For the text-containing cell, return its midpoint in (x, y) coordinate format. 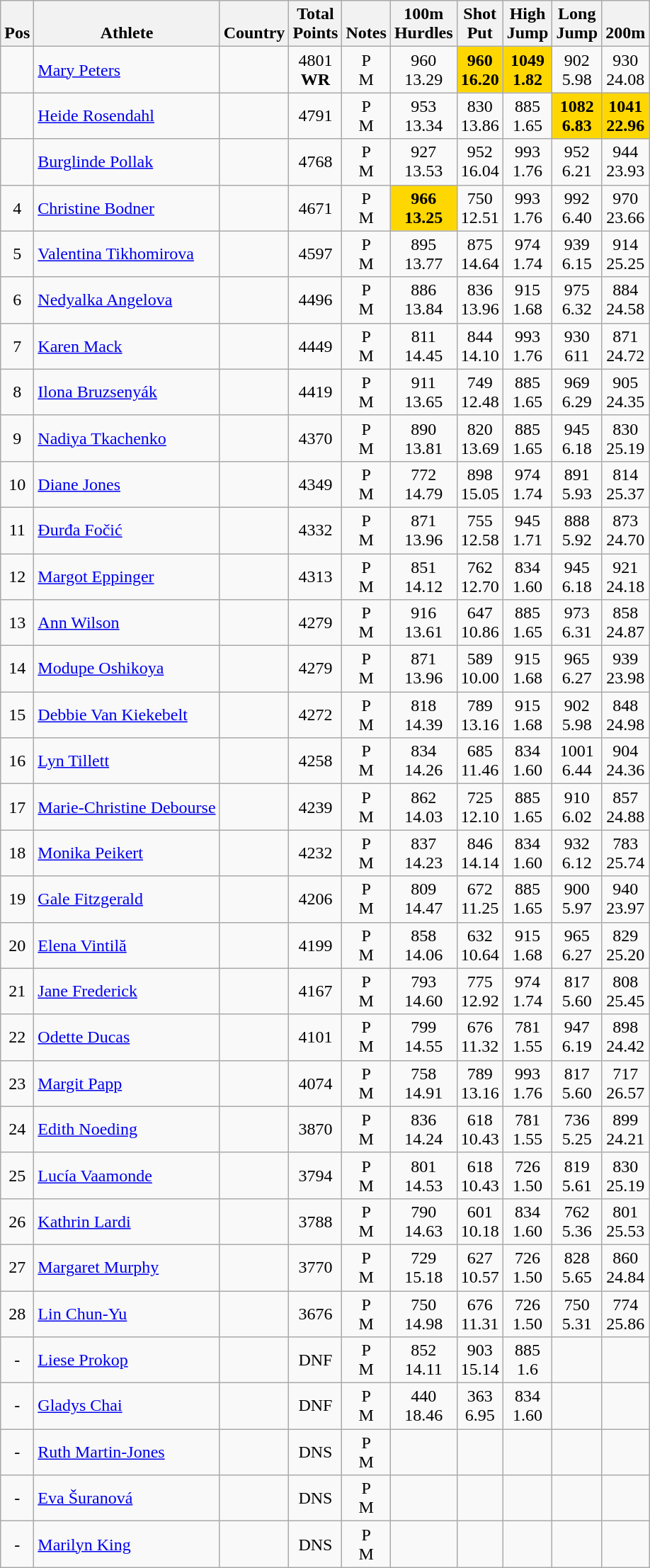
3794 (316, 1176)
28 (17, 1313)
15 (17, 715)
87324.70 (626, 530)
80914.47 (423, 899)
85814.06 (423, 945)
Jane Frederick (127, 992)
79014.63 (423, 1221)
58910.00 (480, 669)
Karen Mack (127, 346)
6 (17, 300)
Debbie Van Kiekebelt (127, 715)
ShotPut (480, 24)
Elena Vintilă (127, 945)
89824.42 (626, 1037)
Odette Ducas (127, 1037)
80825.45 (626, 992)
9005.97 (577, 899)
4419 (316, 392)
83414.26 (423, 761)
84414.10 (480, 346)
67211.25 (480, 899)
19 (17, 899)
84614.14 (480, 853)
Heide Rosendahl (127, 116)
9526.21 (577, 161)
85114.12 (423, 576)
88424.58 (626, 300)
Valentina Tikhomirova (127, 254)
7365.25 (577, 1129)
Nedyalka Angelova (127, 300)
11 (17, 530)
93923.98 (626, 669)
75014.98 (423, 1313)
8915.93 (577, 484)
92713.53 (423, 161)
Burglinde Pollak (127, 161)
5 (17, 254)
Pos (17, 24)
81814.39 (423, 715)
Ann Wilson (127, 623)
18 (17, 853)
200m (626, 24)
Gladys Chai (127, 1407)
77214.79 (423, 484)
4597 (316, 254)
83614.24 (423, 1129)
4349 (316, 484)
85214.11 (423, 1360)
Lin Chun-Yu (127, 1313)
Athlete (127, 24)
93024.08 (626, 69)
91425.25 (626, 254)
60110.18 (480, 1221)
930611 (577, 346)
90315.14 (480, 1360)
67611.32 (480, 1037)
4272 (316, 715)
100mHurdles (423, 24)
85724.88 (626, 807)
72915.18 (423, 1268)
Edith Noeding (127, 1129)
82013.69 (480, 438)
79914.55 (423, 1037)
4671 (316, 208)
8195.61 (577, 1176)
4313 (316, 576)
79314.60 (423, 992)
9326.12 (577, 853)
20 (17, 945)
Đurđa Fočić (127, 530)
4167 (316, 992)
4332 (316, 530)
25 (17, 1176)
4199 (316, 945)
22 (17, 1037)
64710.86 (480, 623)
4791 (316, 116)
24 (17, 1129)
13 (17, 623)
88613.84 (423, 300)
84824.98 (626, 715)
4101 (316, 1037)
HighJump (528, 24)
80125.53 (626, 1221)
Marie-Christine Debourse (127, 807)
44018.46 (423, 1407)
17 (17, 807)
86214.03 (423, 807)
89815.05 (480, 484)
81114.45 (423, 346)
9396.15 (577, 254)
12 (17, 576)
Kathrin Lardi (127, 1221)
85824.87 (626, 623)
7 (17, 346)
75012.51 (480, 208)
4496 (316, 300)
80114.53 (423, 1176)
94423.93 (626, 161)
7505.31 (577, 1313)
62710.57 (480, 1268)
89924.21 (626, 1129)
4370 (316, 438)
63210.64 (480, 945)
82925.20 (626, 945)
95216.04 (480, 161)
90524.35 (626, 392)
10491.82 (528, 69)
87514.64 (480, 254)
91113.65 (423, 392)
Lucía Vaamonde (127, 1176)
91613.61 (423, 623)
10826.83 (577, 116)
4239 (316, 807)
Mary Peters (127, 69)
4258 (316, 761)
Margaret Murphy (127, 1268)
3636.95 (480, 1407)
Lyn Tillett (127, 761)
8285.65 (577, 1268)
10016.44 (577, 761)
Liese Prokop (127, 1360)
78325.74 (626, 853)
21 (17, 992)
81425.37 (626, 484)
27 (17, 1268)
104122.96 (626, 116)
23 (17, 1084)
9736.31 (577, 623)
9756.32 (577, 300)
74912.48 (480, 392)
3870 (316, 1129)
89513.77 (423, 254)
Marilyn King (127, 1544)
83013.86 (480, 116)
Modupe Oshikoya (127, 669)
76212.70 (480, 576)
8 (17, 392)
Diane Jones (127, 484)
Christine Bodner (127, 208)
4449 (316, 346)
9 (17, 438)
Ruth Martin-Jones (127, 1452)
77425.86 (626, 1313)
14 (17, 669)
7625.36 (577, 1221)
3788 (316, 1221)
Notes (366, 24)
96013.29 (423, 69)
9696.29 (577, 392)
Ilona Bruzsenyák (127, 392)
16 (17, 761)
Eva Šuranová (127, 1499)
8885.92 (577, 530)
3676 (316, 1313)
71726.57 (626, 1084)
Country (254, 24)
LongJump (577, 24)
87124.72 (626, 346)
97023.66 (626, 208)
83714.23 (423, 853)
9926.40 (577, 208)
95313.34 (423, 116)
83613.96 (480, 300)
86024.84 (626, 1268)
77512.92 (480, 992)
67611.31 (480, 1313)
94023.97 (626, 899)
4768 (316, 161)
Margot Eppinger (127, 576)
96613.25 (423, 208)
4206 (316, 899)
Gale Fitzgerald (127, 899)
90424.36 (626, 761)
4801WR (316, 69)
89013.81 (423, 438)
75512.58 (480, 530)
Nadiya Tkachenko (127, 438)
26 (17, 1221)
4074 (316, 1084)
68511.46 (480, 761)
72512.10 (480, 807)
10 (17, 484)
4 (17, 208)
9106.02 (577, 807)
92124.18 (626, 576)
3770 (316, 1268)
TotalPoints (316, 24)
Monika Peikert (127, 853)
9476.19 (577, 1037)
9451.71 (528, 530)
Margit Papp (127, 1084)
8851.6 (528, 1360)
4232 (316, 853)
96016.20 (480, 69)
75814.91 (423, 1084)
